Detect which cell encompasses the target text, then output its [X, Y] center coordinate. 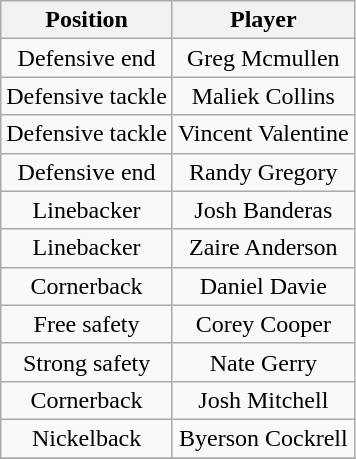
Player [263, 20]
Byerson Cockrell [263, 438]
Josh Mitchell [263, 400]
Daniel Davie [263, 286]
Zaire Anderson [263, 248]
Free safety [87, 324]
Josh Banderas [263, 210]
Strong safety [87, 362]
Nickelback [87, 438]
Nate Gerry [263, 362]
Corey Cooper [263, 324]
Randy Gregory [263, 172]
Maliek Collins [263, 96]
Position [87, 20]
Vincent Valentine [263, 134]
Greg Mcmullen [263, 58]
